Identify which cell holds the provided text, then report its (x, y) central coordinate. 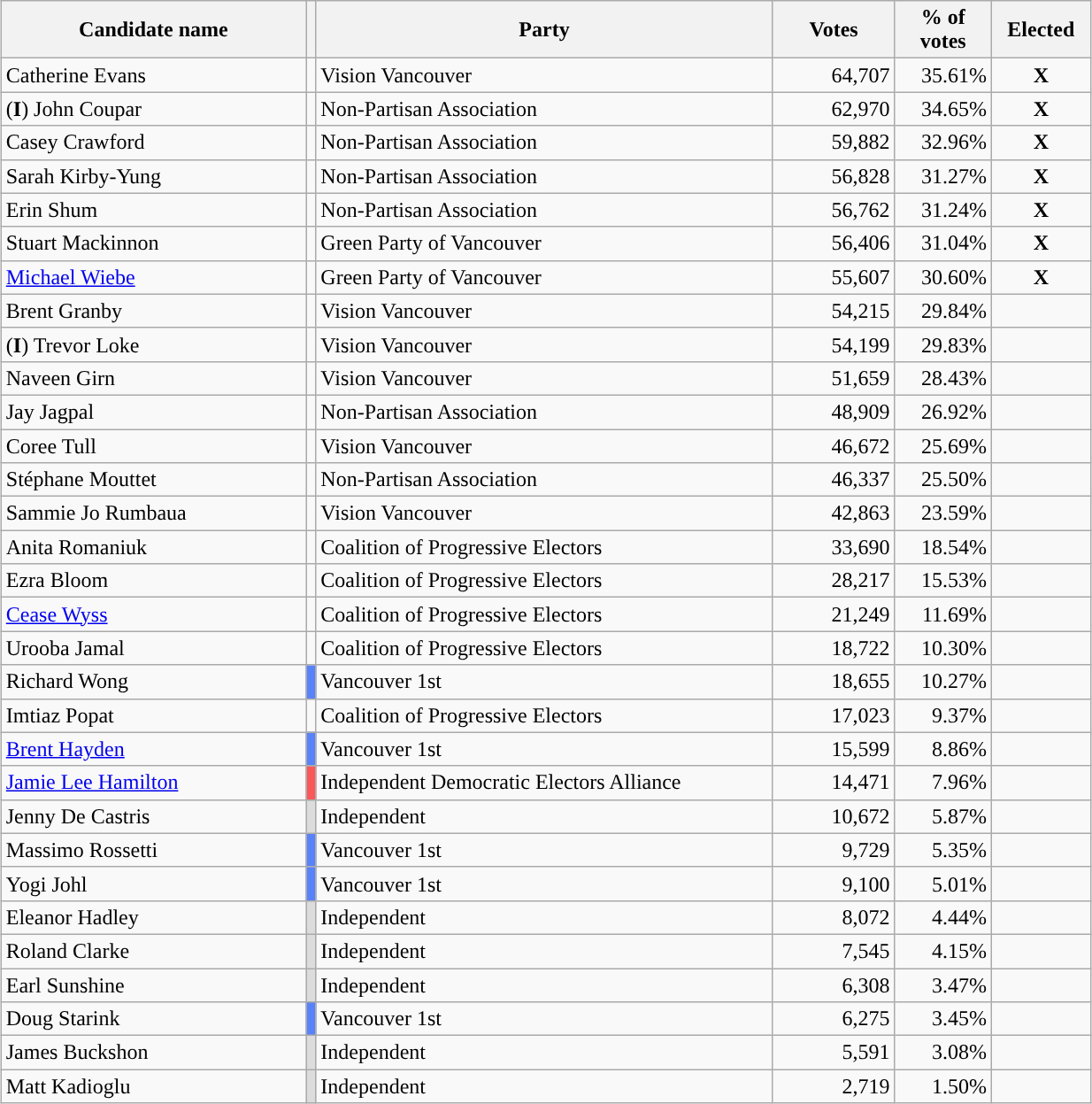
29.84% (943, 311)
5.35% (943, 850)
Elected (1042, 30)
4.44% (943, 917)
30.60% (943, 277)
10.30% (943, 648)
Ezra Bloom (153, 581)
Matt Kadioglu (153, 1086)
7.96% (943, 783)
32.96% (943, 143)
29.83% (943, 344)
34.65% (943, 109)
Urooba Jamal (153, 648)
51,659 (834, 378)
4.15% (943, 951)
56,828 (834, 176)
Catherine Evans (153, 75)
46,672 (834, 445)
2,719 (834, 1086)
Votes (834, 30)
3.08% (943, 1053)
Independent Democratic Electors Alliance (544, 783)
Sammie Jo Rumbaua (153, 513)
9.37% (943, 715)
(I) Trevor Loke (153, 344)
26.92% (943, 412)
Candidate name (153, 30)
3.47% (943, 985)
Brent Granby (153, 311)
Party (544, 30)
15,599 (834, 749)
55,607 (834, 277)
14,471 (834, 783)
Jay Jagpal (153, 412)
(I) John Coupar (153, 109)
Erin Shum (153, 210)
18,722 (834, 648)
7,545 (834, 951)
Roland Clarke (153, 951)
64,707 (834, 75)
Imtiaz Popat (153, 715)
Jenny De Castris (153, 816)
Richard Wong (153, 682)
56,762 (834, 210)
3.45% (943, 1019)
28.43% (943, 378)
Jamie Lee Hamilton (153, 783)
54,215 (834, 311)
Stuart Mackinnon (153, 243)
28,217 (834, 581)
5.87% (943, 816)
56,406 (834, 243)
Doug Starink (153, 1019)
Michael Wiebe (153, 277)
Anita Romaniuk (153, 547)
James Buckshon (153, 1053)
25.50% (943, 480)
17,023 (834, 715)
Sarah Kirby-Yung (153, 176)
59,882 (834, 143)
8,072 (834, 917)
35.61% (943, 75)
Casey Crawford (153, 143)
54,199 (834, 344)
6,275 (834, 1019)
Stéphane Mouttet (153, 480)
18.54% (943, 547)
42,863 (834, 513)
Yogi Johl (153, 884)
10,672 (834, 816)
5.01% (943, 884)
31.04% (943, 243)
48,909 (834, 412)
1.50% (943, 1086)
Cease Wyss (153, 614)
10.27% (943, 682)
21,249 (834, 614)
9,100 (834, 884)
9,729 (834, 850)
31.24% (943, 210)
11.69% (943, 614)
6,308 (834, 985)
5,591 (834, 1053)
% of votes (943, 30)
31.27% (943, 176)
Naveen Girn (153, 378)
18,655 (834, 682)
15.53% (943, 581)
33,690 (834, 547)
25.69% (943, 445)
Earl Sunshine (153, 985)
Massimo Rossetti (153, 850)
8.86% (943, 749)
Brent Hayden (153, 749)
23.59% (943, 513)
Eleanor Hadley (153, 917)
62,970 (834, 109)
Coree Tull (153, 445)
46,337 (834, 480)
